Return [X, Y] of the center of cell containing provided text 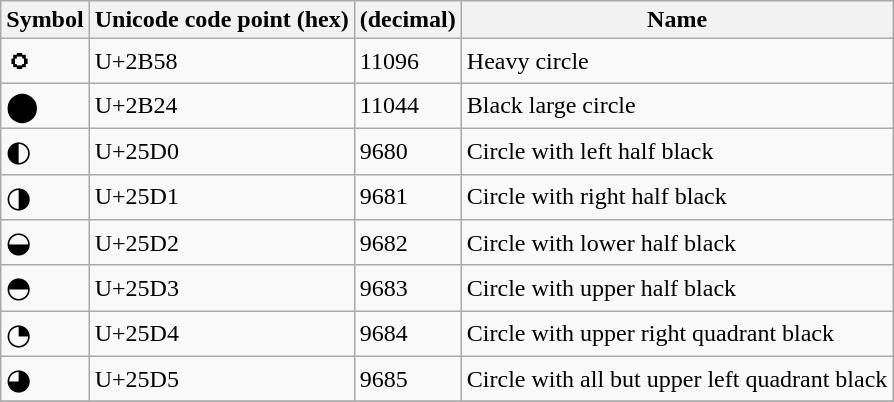
11044 [408, 106]
◕ [45, 379]
9681 [408, 197]
U+25D1 [222, 197]
11096 [408, 61]
Circle with upper right quadrant black [677, 334]
(decimal) [408, 20]
9684 [408, 334]
U+25D4 [222, 334]
U+2B58 [222, 61]
U+25D0 [222, 151]
Circle with upper half black [677, 288]
◒ [45, 243]
◓ [45, 288]
U+25D5 [222, 379]
⭘ [45, 61]
U+25D3 [222, 288]
U+25D2 [222, 243]
◔ [45, 334]
Name [677, 20]
Circle with left half black [677, 151]
◑ [45, 197]
9680 [408, 151]
⬤ [45, 106]
Black large circle [677, 106]
Heavy circle [677, 61]
Circle with all but upper left quadrant black [677, 379]
◐ [45, 151]
9682 [408, 243]
Symbol [45, 20]
U+2B24 [222, 106]
9685 [408, 379]
Circle with lower half black [677, 243]
Circle with right half black [677, 197]
9683 [408, 288]
Unicode code point (hex) [222, 20]
